Detect which cell encompasses the target text, then output its (X, Y) center coordinate. 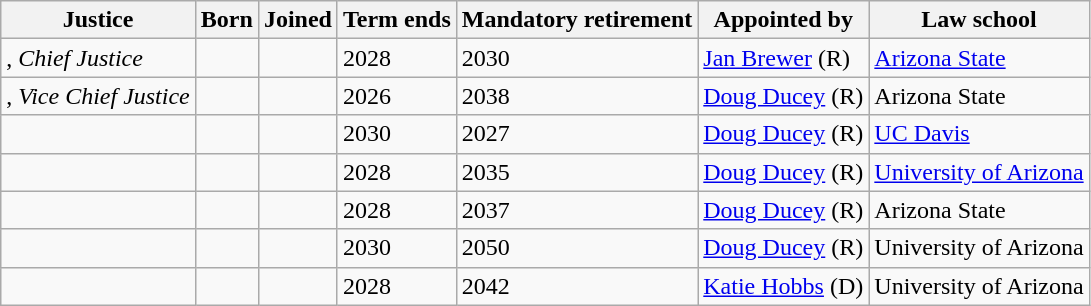
, Vice Chief Justice (98, 96)
Law school (979, 20)
Born (226, 20)
2035 (576, 172)
2026 (396, 96)
2050 (576, 248)
Mandatory retirement (576, 20)
Jan Brewer (R) (784, 58)
Justice (98, 20)
2038 (576, 96)
Joined (298, 20)
UC Davis (979, 134)
Appointed by (784, 20)
2042 (576, 286)
2027 (576, 134)
Katie Hobbs (D) (784, 286)
Term ends (396, 20)
, Chief Justice (98, 58)
2037 (576, 210)
